Scan for the cell matching the given text and deliver its (x, y) coordinate at center. 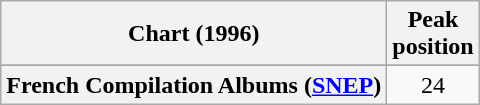
24 (433, 85)
Peakposition (433, 34)
French Compilation Albums (SNEP) (194, 85)
Chart (1996) (194, 34)
